Detect which cell encompasses the target text, then output its [x, y] center coordinate. 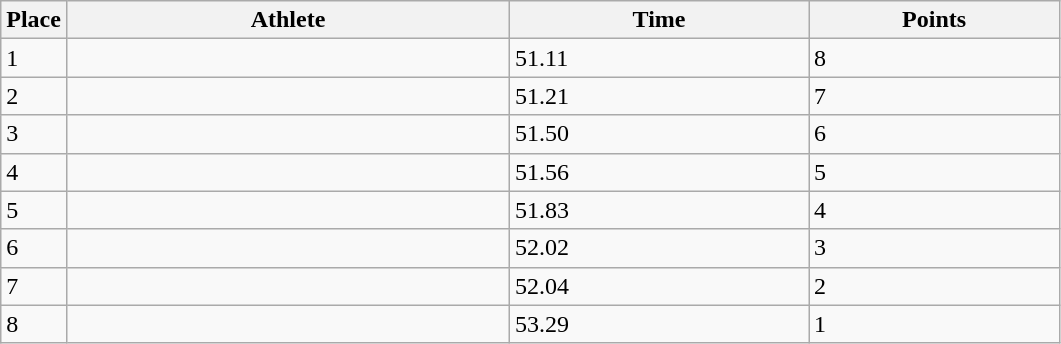
52.04 [660, 286]
51.11 [660, 58]
51.50 [660, 134]
Time [660, 20]
53.29 [660, 324]
51.56 [660, 172]
52.02 [660, 248]
51.83 [660, 210]
Points [934, 20]
51.21 [660, 96]
Place [34, 20]
Athlete [288, 20]
